Find where the given text appears and provide that cell's center as (X, Y) coordinate. 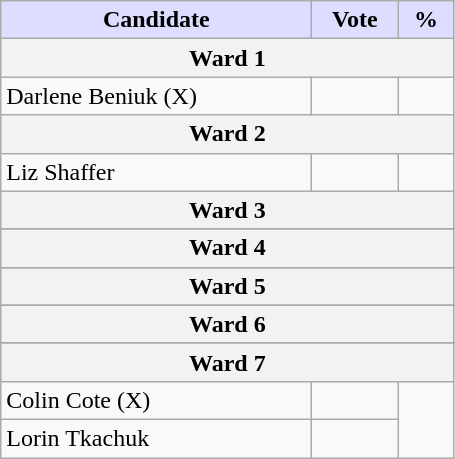
Darlene Beniuk (X) (156, 96)
Ward 6 (228, 324)
Ward 1 (228, 58)
Ward 4 (228, 248)
Ward 2 (228, 134)
Liz Shaffer (156, 172)
% (426, 20)
Lorin Tkachuk (156, 438)
Ward 7 (228, 362)
Ward 5 (228, 286)
Vote (355, 20)
Ward 3 (228, 210)
Candidate (156, 20)
Colin Cote (X) (156, 400)
